Identify which cell holds the provided text, then report its (x, y) central coordinate. 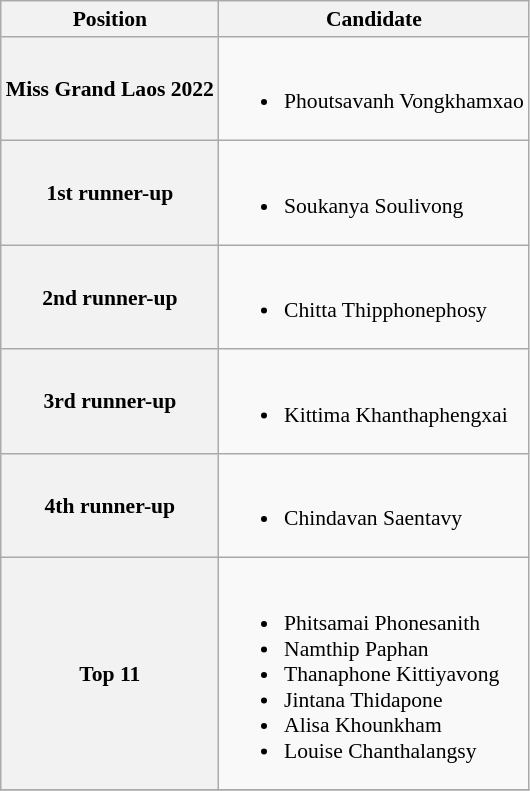
Phoutsavanh Vongkhamxao (374, 89)
Candidate (374, 19)
2nd runner-up (110, 297)
Chitta Thipphonephosy (374, 297)
Phitsamai PhonesanithNamthip PaphanThanaphone KittiyavongJintana ThidaponeAlisa KhounkhamLouise Chanthalangsy (374, 674)
Top 11 (110, 674)
Kittima Khanthaphengxai (374, 402)
Miss Grand Laos 2022 (110, 89)
Position (110, 19)
3rd runner-up (110, 402)
Chindavan Saentavy (374, 506)
Soukanya Soulivong (374, 193)
1st runner-up (110, 193)
4th runner-up (110, 506)
